From the cell containing the given text, extract its center point as (x, y) coordinate. 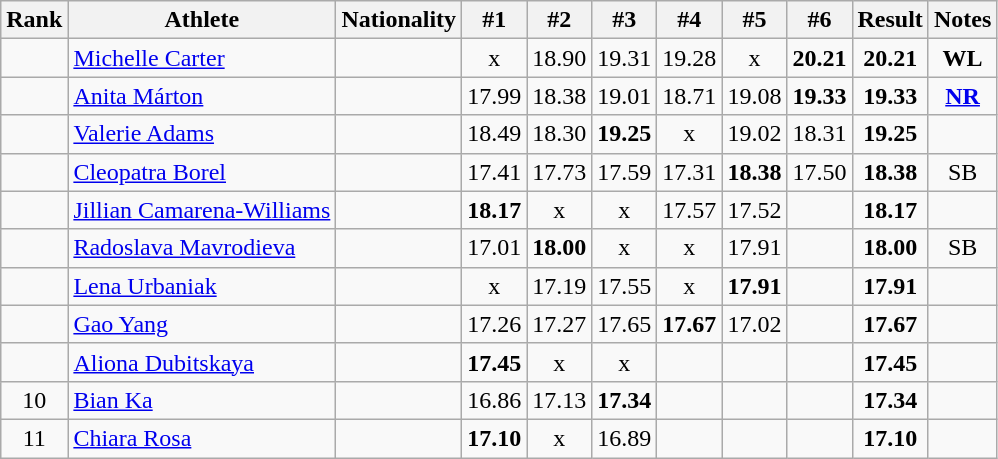
18.30 (560, 134)
Cleopatra Borel (202, 172)
17.57 (690, 210)
17.55 (624, 286)
18.90 (560, 58)
17.02 (754, 324)
17.73 (560, 172)
17.19 (560, 286)
17.01 (494, 248)
Rank (34, 20)
17.50 (820, 172)
18.31 (820, 134)
Valerie Adams (202, 134)
WL (962, 58)
Chiara Rosa (202, 438)
17.52 (754, 210)
19.31 (624, 58)
18.49 (494, 134)
Radoslava Mavrodieva (202, 248)
Athlete (202, 20)
19.02 (754, 134)
#3 (624, 20)
17.41 (494, 172)
17.59 (624, 172)
17.26 (494, 324)
Aliona Dubitskaya (202, 362)
Anita Márton (202, 96)
Lena Urbaniak (202, 286)
17.65 (624, 324)
17.27 (560, 324)
Nationality (399, 20)
#5 (754, 20)
Gao Yang (202, 324)
16.89 (624, 438)
Notes (962, 20)
17.13 (560, 400)
#4 (690, 20)
17.31 (690, 172)
Result (890, 20)
19.08 (754, 96)
#2 (560, 20)
NR (962, 96)
Jillian Camarena-Williams (202, 210)
11 (34, 438)
16.86 (494, 400)
19.28 (690, 58)
#1 (494, 20)
10 (34, 400)
#6 (820, 20)
Bian Ka (202, 400)
17.99 (494, 96)
19.01 (624, 96)
18.71 (690, 96)
Michelle Carter (202, 58)
